Return (x, y) of the center of cell containing provided text 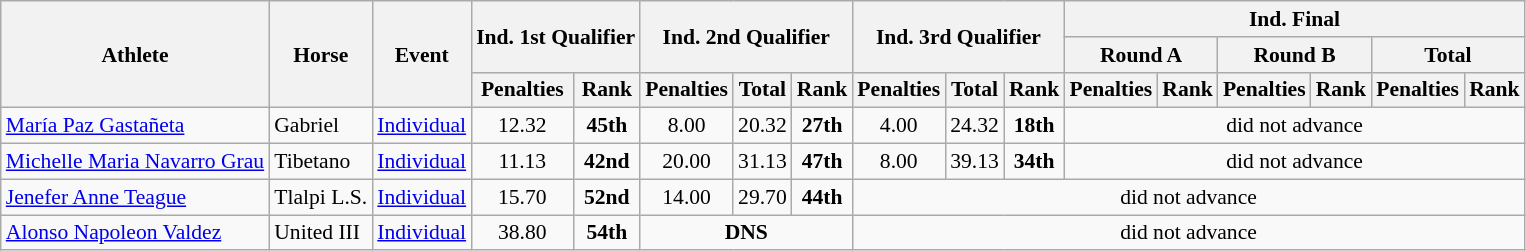
Michelle Maria Navarro Grau (135, 162)
Tlalpi L.S. (320, 197)
Round A (1140, 55)
24.32 (974, 126)
20.32 (762, 126)
Event (422, 54)
27th (822, 126)
18th (1034, 126)
Tibetano (320, 162)
Gabriel (320, 126)
Jenefer Anne Teague (135, 197)
38.80 (522, 233)
United III (320, 233)
Alonso Napoleon Valdez (135, 233)
39.13 (974, 162)
31.13 (762, 162)
4.00 (898, 126)
14.00 (686, 197)
15.70 (522, 197)
Athlete (135, 54)
Round B (1294, 55)
Horse (320, 54)
11.13 (522, 162)
34th (1034, 162)
44th (822, 197)
12.32 (522, 126)
54th (606, 233)
20.00 (686, 162)
47th (822, 162)
Ind. Final (1294, 19)
Ind. 1st Qualifier (556, 36)
29.70 (762, 197)
Ind. 3rd Qualifier (958, 36)
42nd (606, 162)
DNS (746, 233)
Ind. 2nd Qualifier (746, 36)
María Paz Gastañeta (135, 126)
52nd (606, 197)
45th (606, 126)
